Return [x, y] of the center of cell containing provided text 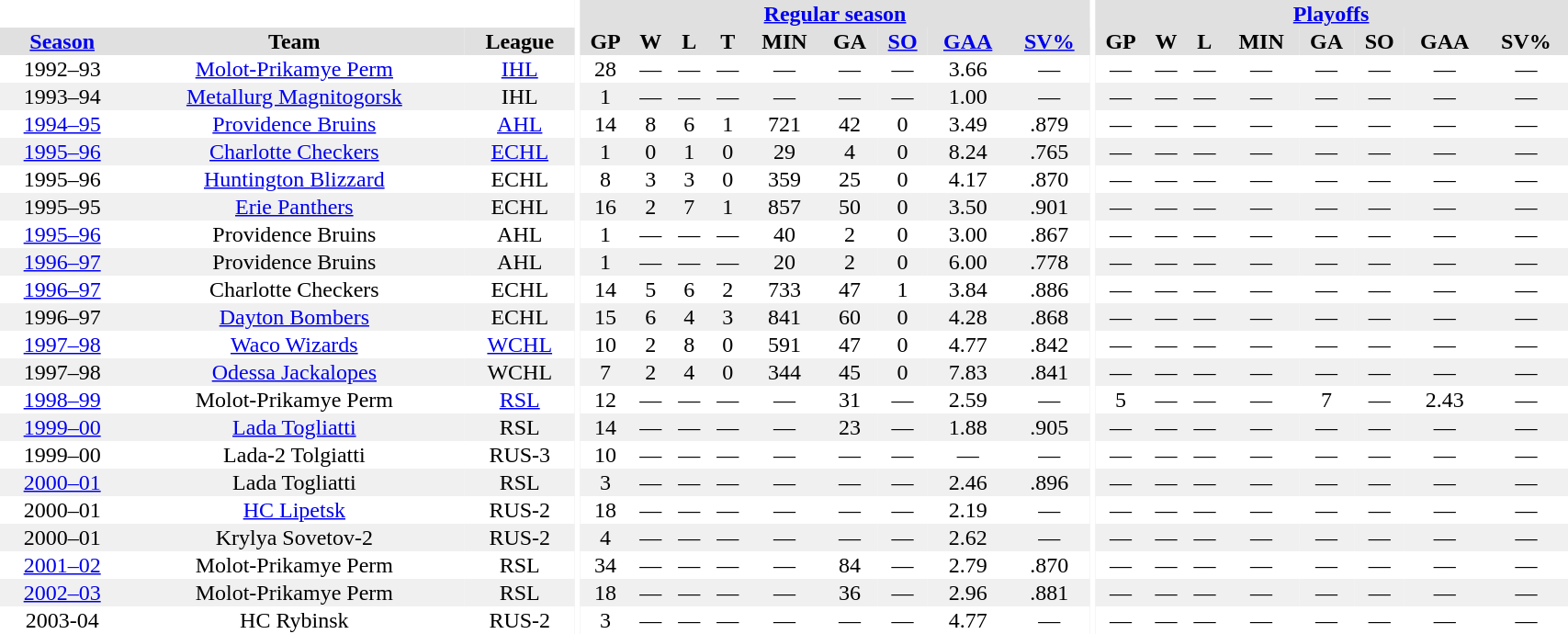
2001–02 [62, 565]
Odessa Jackalopes [294, 372]
HC Rybinsk [294, 620]
42 [851, 124]
Season [62, 41]
.905 [1049, 427]
.867 [1049, 234]
28 [606, 69]
2003-04 [62, 620]
Team [294, 41]
15 [606, 317]
Metallurg Magnitogorsk [294, 96]
.896 [1049, 482]
.765 [1049, 152]
6.00 [968, 262]
Lada-2 Tolgiatti [294, 455]
1992–93 [62, 69]
.881 [1049, 593]
HC Lipetsk [294, 510]
344 [784, 372]
.842 [1049, 345]
.901 [1049, 207]
1993–94 [62, 96]
4.28 [968, 317]
Dayton Bombers [294, 317]
1998–99 [62, 400]
40 [784, 234]
2002–03 [62, 593]
Regular season [835, 14]
1.88 [968, 427]
2.43 [1445, 400]
Waco Wizards [294, 345]
3.66 [968, 69]
2.62 [968, 538]
3.00 [968, 234]
RUS-3 [520, 455]
League [520, 41]
Playoffs [1332, 14]
721 [784, 124]
359 [784, 179]
1995–95 [62, 207]
733 [784, 289]
60 [851, 317]
Erie Panthers [294, 207]
.886 [1049, 289]
.778 [1049, 262]
841 [784, 317]
34 [606, 565]
3.84 [968, 289]
.868 [1049, 317]
2.46 [968, 482]
2.79 [968, 565]
25 [851, 179]
2.19 [968, 510]
8.24 [968, 152]
591 [784, 345]
12 [606, 400]
20 [784, 262]
3.49 [968, 124]
29 [784, 152]
23 [851, 427]
3.50 [968, 207]
36 [851, 593]
45 [851, 372]
2.96 [968, 593]
7.83 [968, 372]
31 [851, 400]
857 [784, 207]
4.17 [968, 179]
50 [851, 207]
.879 [1049, 124]
84 [851, 565]
2.59 [968, 400]
16 [606, 207]
1994–95 [62, 124]
Huntington Blizzard [294, 179]
1.00 [968, 96]
T [728, 41]
.841 [1049, 372]
Krylya Sovetov-2 [294, 538]
